Return (x, y) of the center of cell containing provided text 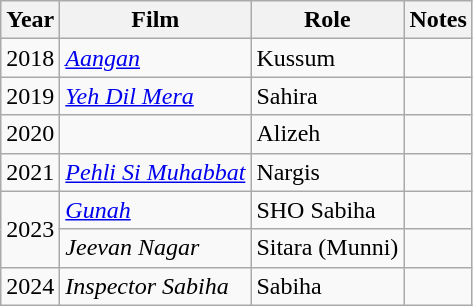
Alizeh (328, 134)
Inspector Sabiha (156, 286)
2021 (30, 172)
Aangan (156, 58)
Gunah (156, 210)
Kussum (328, 58)
Role (328, 20)
Sabiha (328, 286)
2023 (30, 229)
2018 (30, 58)
Pehli Si Muhabbat (156, 172)
2020 (30, 134)
Film (156, 20)
Jeevan Nagar (156, 248)
Nargis (328, 172)
Sitara (Munni) (328, 248)
Year (30, 20)
Notes (438, 20)
2019 (30, 96)
SHO Sabiha (328, 210)
2024 (30, 286)
Sahira (328, 96)
Yeh Dil Mera (156, 96)
